Pinpoint the cell where the given text exists, returning its [x, y] midpoint coordinate. 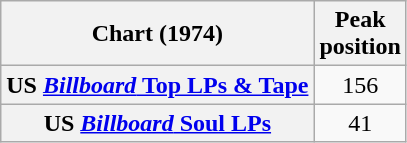
156 [360, 85]
Peakposition [360, 34]
41 [360, 123]
US Billboard Top LPs & Tape [158, 85]
Chart (1974) [158, 34]
US Billboard Soul LPs [158, 123]
